Extract the (X, Y) coordinate from the center of the cell holding the provided text.  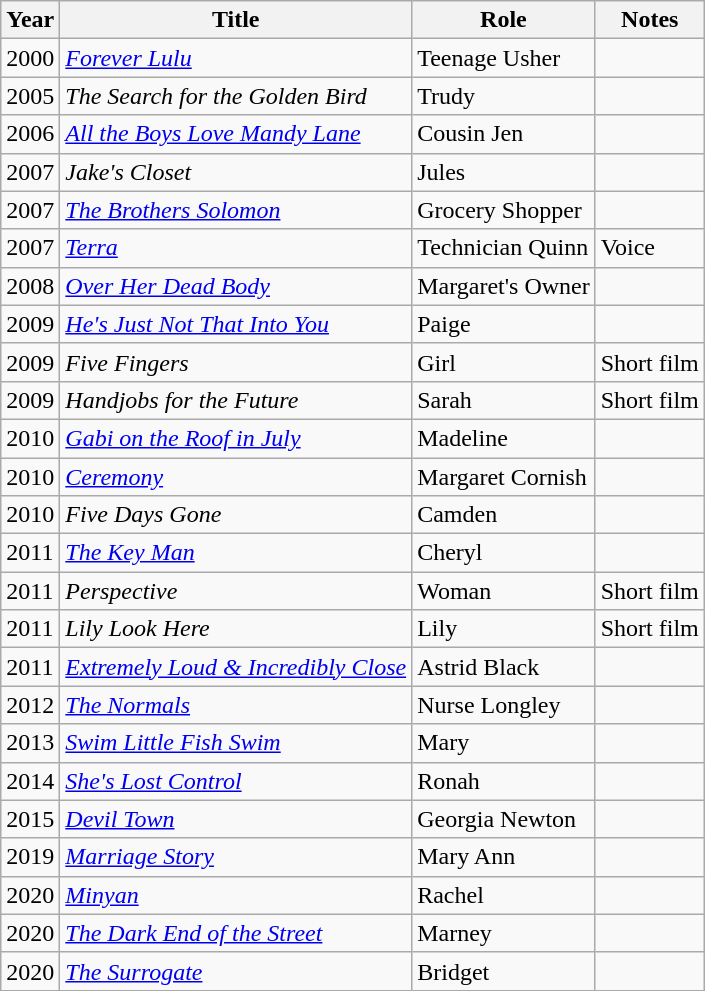
Jules (504, 172)
Nurse Longley (504, 705)
2014 (30, 781)
Margaret's Owner (504, 286)
Madeline (504, 438)
Mary Ann (504, 857)
He's Just Not That Into You (236, 324)
Minyan (236, 895)
Over Her Dead Body (236, 286)
Forever Lulu (236, 58)
Technician Quinn (504, 248)
Paige (504, 324)
Camden (504, 515)
The Search for the Golden Bird (236, 96)
The Surrogate (236, 971)
All the Boys Love Mandy Lane (236, 134)
Marney (504, 933)
Terra (236, 248)
Mary (504, 743)
Georgia Newton (504, 819)
She's Lost Control (236, 781)
The Normals (236, 705)
Sarah (504, 400)
Girl (504, 362)
Perspective (236, 591)
Cousin Jen (504, 134)
Swim Little Fish Swim (236, 743)
2006 (30, 134)
Year (30, 20)
Bridget (504, 971)
2005 (30, 96)
Margaret Cornish (504, 477)
Five Fingers (236, 362)
Trudy (504, 96)
Ceremony (236, 477)
Extremely Loud & Incredibly Close (236, 667)
Role (504, 20)
Teenage Usher (504, 58)
Handjobs for the Future (236, 400)
Five Days Gone (236, 515)
The Key Man (236, 553)
The Dark End of the Street (236, 933)
2015 (30, 819)
Grocery Shopper (504, 210)
2000 (30, 58)
Lily Look Here (236, 629)
Marriage Story (236, 857)
Rachel (504, 895)
Ronah (504, 781)
Astrid Black (504, 667)
2008 (30, 286)
Lily (504, 629)
Jake's Closet (236, 172)
2013 (30, 743)
Devil Town (236, 819)
Cheryl (504, 553)
Gabi on the Roof in July (236, 438)
Woman (504, 591)
2012 (30, 705)
Title (236, 20)
2019 (30, 857)
Notes (650, 20)
Voice (650, 248)
The Brothers Solomon (236, 210)
